Pinpoint the cell where the given text exists, returning its (x, y) midpoint coordinate. 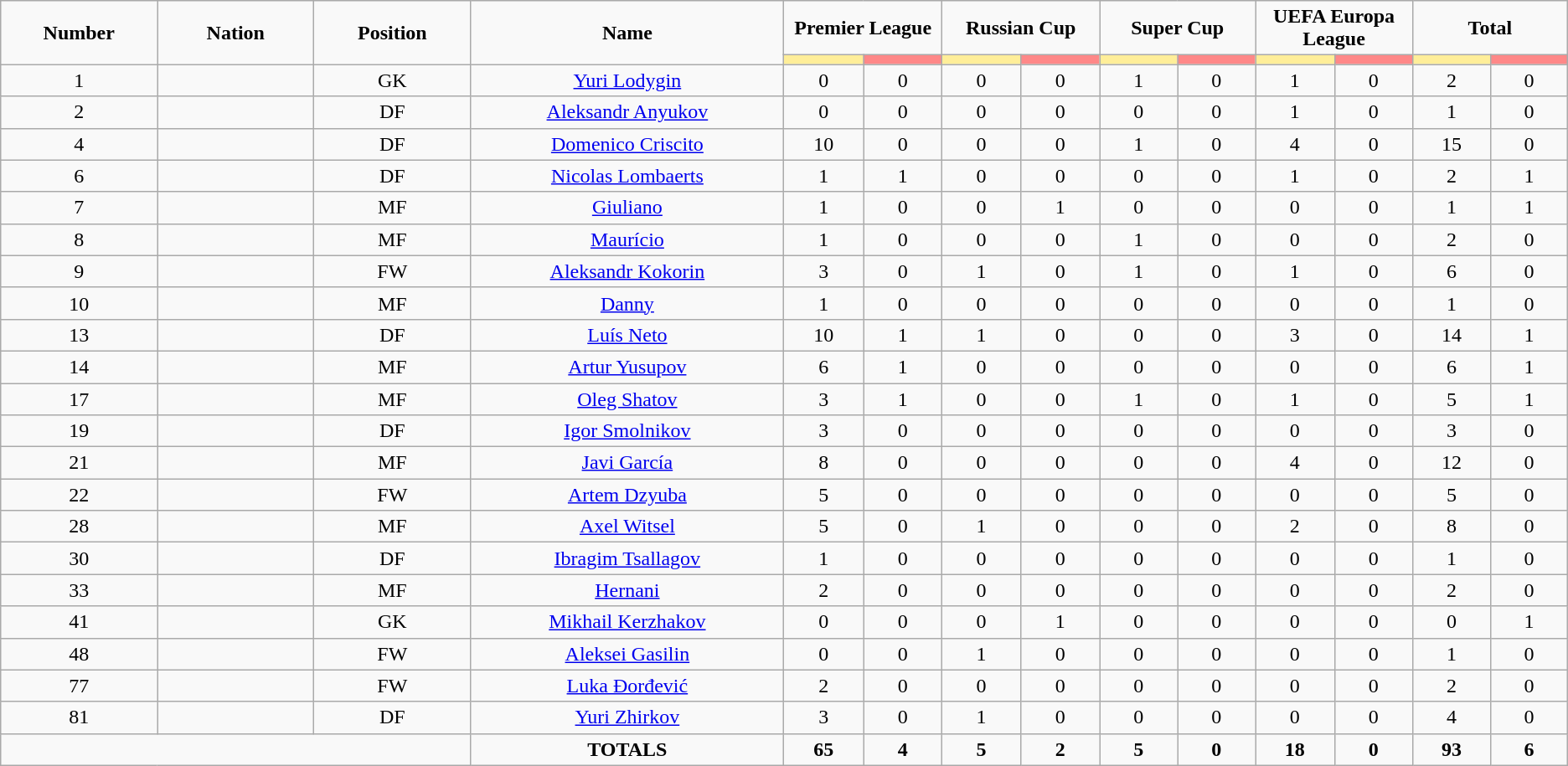
18 (1295, 749)
28 (79, 527)
22 (79, 495)
Position (392, 33)
15 (1451, 144)
30 (79, 558)
Axel Witsel (627, 527)
Name (627, 33)
9 (79, 271)
Artur Yusupov (627, 367)
Yuri Zhirkov (627, 717)
Number (79, 33)
12 (1451, 463)
Maurício (627, 239)
81 (79, 717)
Igor Smolnikov (627, 431)
Hernani (627, 590)
93 (1451, 749)
65 (824, 749)
Russian Cup (1021, 28)
Total (1489, 28)
7 (79, 208)
Aleksandr Kokorin (627, 271)
13 (79, 335)
21 (79, 463)
Giuliano (627, 208)
TOTALS (627, 749)
48 (79, 654)
UEFA Europa League (1334, 28)
Premier League (863, 28)
Aleksandr Anyukov (627, 112)
19 (79, 431)
Artem Dzyuba (627, 495)
33 (79, 590)
Mikhail Kerzhakov (627, 622)
Yuri Lodygin (627, 80)
41 (79, 622)
17 (79, 399)
Domenico Criscito (627, 144)
Luka Đorđević (627, 686)
Nicolas Lombaerts (627, 176)
Javi García (627, 463)
Nation (236, 33)
Super Cup (1178, 28)
Ibragim Tsallagov (627, 558)
77 (79, 686)
Danny (627, 303)
Luís Neto (627, 335)
Oleg Shatov (627, 399)
Aleksei Gasilin (627, 654)
